Detect which cell encompasses the target text, then output its (X, Y) center coordinate. 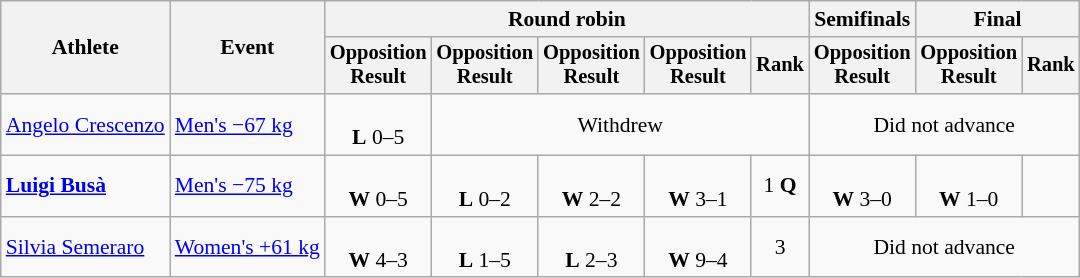
W 3–1 (698, 186)
W 9–4 (698, 248)
Men's −67 kg (248, 124)
Event (248, 48)
W 4–3 (378, 248)
W 3–0 (862, 186)
W 2–2 (592, 186)
Withdrew (620, 124)
Luigi Busà (86, 186)
L 2–3 (592, 248)
Angelo Crescenzo (86, 124)
W 0–5 (378, 186)
L 1–5 (484, 248)
Round robin (567, 19)
W 1–0 (968, 186)
Athlete (86, 48)
Silvia Semeraro (86, 248)
Men's −75 kg (248, 186)
L 0–2 (484, 186)
Semifinals (862, 19)
Women's +61 kg (248, 248)
Final (997, 19)
L 0–5 (378, 124)
3 (780, 248)
1 Q (780, 186)
